Detect which cell encompasses the target text, then output its (X, Y) center coordinate. 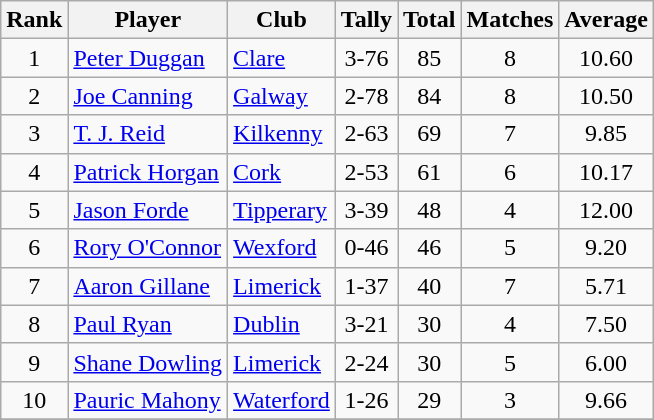
10.50 (606, 96)
Shane Dowling (148, 362)
T. J. Reid (148, 134)
Total (430, 20)
9 (34, 362)
Jason Forde (148, 210)
1-37 (366, 286)
Cork (282, 172)
10.60 (606, 58)
Patrick Horgan (148, 172)
0-46 (366, 248)
84 (430, 96)
Player (148, 20)
Paul Ryan (148, 324)
2-78 (366, 96)
1 (34, 58)
3-21 (366, 324)
Matches (510, 20)
46 (430, 248)
12.00 (606, 210)
69 (430, 134)
40 (430, 286)
1-26 (366, 400)
Tipperary (282, 210)
Kilkenny (282, 134)
9.85 (606, 134)
7.50 (606, 324)
48 (430, 210)
9.20 (606, 248)
Pauric Mahony (148, 400)
2-53 (366, 172)
2 (34, 96)
Waterford (282, 400)
Dublin (282, 324)
61 (430, 172)
Club (282, 20)
2-24 (366, 362)
10.17 (606, 172)
Aaron Gillane (148, 286)
85 (430, 58)
Rory O'Connor (148, 248)
Tally (366, 20)
29 (430, 400)
Galway (282, 96)
Peter Duggan (148, 58)
Rank (34, 20)
3-76 (366, 58)
Average (606, 20)
Joe Canning (148, 96)
Wexford (282, 248)
6.00 (606, 362)
2-63 (366, 134)
9.66 (606, 400)
3-39 (366, 210)
10 (34, 400)
Clare (282, 58)
5.71 (606, 286)
